Return [x, y] of the center of cell containing provided text 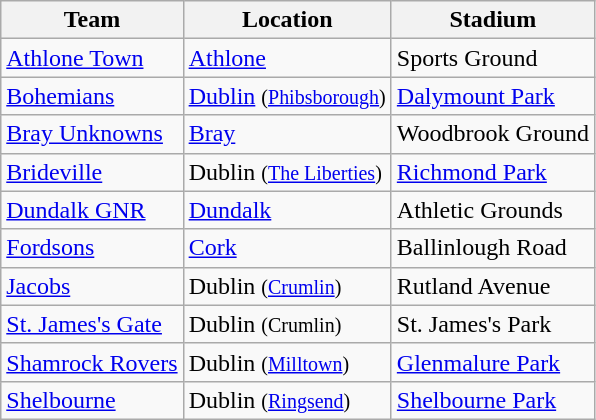
Dalymount Park [492, 96]
Team [92, 20]
Rutland Avenue [492, 286]
Athletic Grounds [492, 210]
Woodbrook Ground [492, 134]
Dundalk GNR [92, 210]
Dublin (Ringsend) [287, 400]
Bohemians [92, 96]
Fordsons [92, 248]
Jacobs [92, 286]
Athlone Town [92, 58]
Dublin (Phibsborough) [287, 96]
Shamrock Rovers [92, 362]
Bray [287, 134]
Brideville [92, 172]
Dublin (The Liberties) [287, 172]
Ballinlough Road [492, 248]
Sports Ground [492, 58]
Dublin (Milltown) [287, 362]
Cork [287, 248]
Bray Unknowns [92, 134]
Stadium [492, 20]
Richmond Park [492, 172]
Dundalk [287, 210]
Athlone [287, 58]
Shelbourne [92, 400]
Location [287, 20]
Glenmalure Park [492, 362]
St. James's Gate [92, 324]
Shelbourne Park [492, 400]
St. James's Park [492, 324]
